Find where the given text appears and provide that cell's center as [x, y] coordinate. 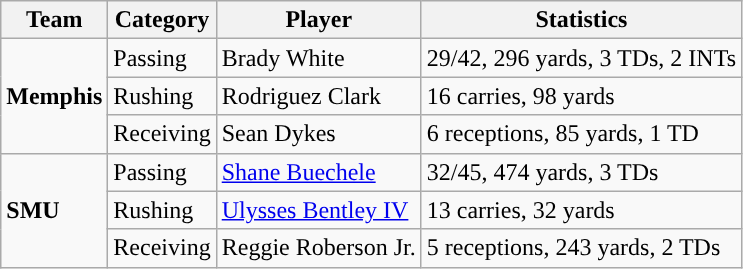
29/42, 296 yards, 3 TDs, 2 INTs [581, 58]
13 carries, 32 yards [581, 210]
Rodriguez Clark [318, 96]
SMU [54, 210]
Ulysses Bentley IV [318, 210]
5 receptions, 243 yards, 2 TDs [581, 248]
Brady White [318, 58]
6 receptions, 85 yards, 1 TD [581, 134]
Category [162, 20]
32/45, 474 yards, 3 TDs [581, 172]
Team [54, 20]
Sean Dykes [318, 134]
16 carries, 98 yards [581, 96]
Reggie Roberson Jr. [318, 248]
Player [318, 20]
Statistics [581, 20]
Shane Buechele [318, 172]
Memphis [54, 96]
